Identify which cell holds the provided text, then report its (x, y) central coordinate. 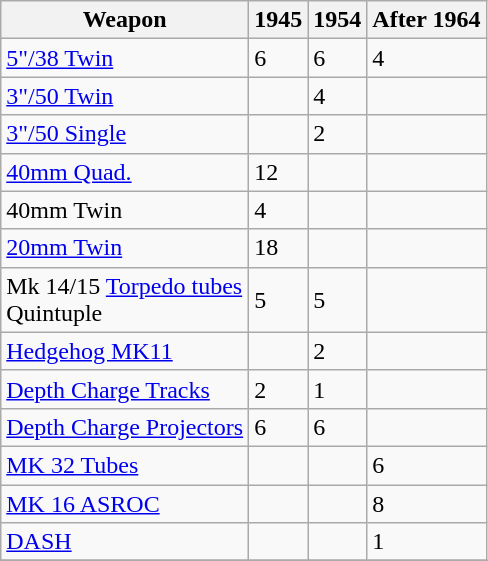
1954 (338, 20)
12 (278, 172)
Hedgehog MK11 (125, 351)
After 1964 (426, 20)
MK 32 Tubes (125, 465)
MK 16 ASROC (125, 503)
18 (278, 248)
20mm Twin (125, 248)
1945 (278, 20)
Mk 14/15 Torpedo tubes Quintuple (125, 300)
40mm Twin (125, 210)
3"/50 Twin (125, 96)
40mm Quad. (125, 172)
Depth Charge Projectors (125, 427)
DASH (125, 542)
Weapon (125, 20)
Depth Charge Tracks (125, 389)
3"/50 Single (125, 134)
8 (426, 503)
5"/38 Twin (125, 58)
